Output the (X, Y) coordinate of the center of the cell containing the given text.  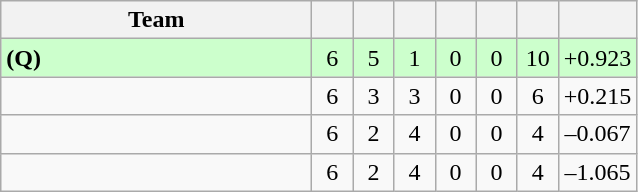
(Q) (156, 58)
+0.215 (598, 96)
–1.065 (598, 172)
10 (538, 58)
5 (374, 58)
1 (414, 58)
+0.923 (598, 58)
Team (156, 20)
–0.067 (598, 134)
